For the text-containing cell, return its midpoint in (x, y) coordinate format. 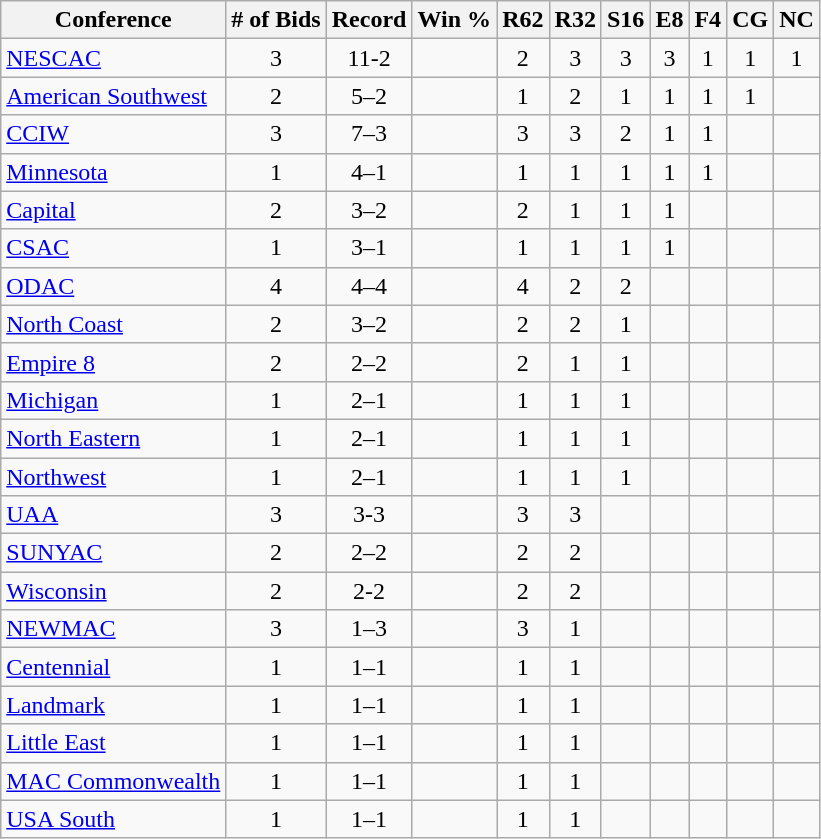
USA South (114, 819)
CCIW (114, 134)
E8 (670, 20)
3–1 (369, 248)
CG (750, 20)
NEWMAC (114, 629)
Centennial (114, 667)
R32 (575, 20)
Win % (454, 20)
Capital (114, 210)
North Coast (114, 324)
2-2 (369, 591)
7–3 (369, 134)
ODAC (114, 286)
Empire 8 (114, 362)
MAC Commonwealth (114, 781)
S16 (625, 20)
R62 (523, 20)
4–4 (369, 286)
4–1 (369, 172)
11-2 (369, 58)
NESCAC (114, 58)
Conference (114, 20)
American Southwest (114, 96)
# of Bids (276, 20)
Record (369, 20)
5–2 (369, 96)
North Eastern (114, 438)
NC (797, 20)
Michigan (114, 400)
UAA (114, 515)
3-3 (369, 515)
1–3 (369, 629)
Wisconsin (114, 591)
Little East (114, 743)
Northwest (114, 477)
Minnesota (114, 172)
SUNYAC (114, 553)
CSAC (114, 248)
Landmark (114, 705)
F4 (708, 20)
